Capture the cell that displays the provided text and extract its [X, Y] central coordinate. 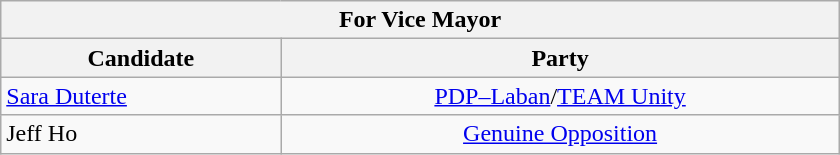
Party [560, 58]
Candidate [141, 58]
Jeff Ho [141, 134]
Genuine Opposition [560, 134]
PDP–Laban/TEAM Unity [560, 96]
Sara Duterte [141, 96]
For Vice Mayor [420, 20]
